Search for the cell housing the specified text and yield its [x, y] center coordinate. 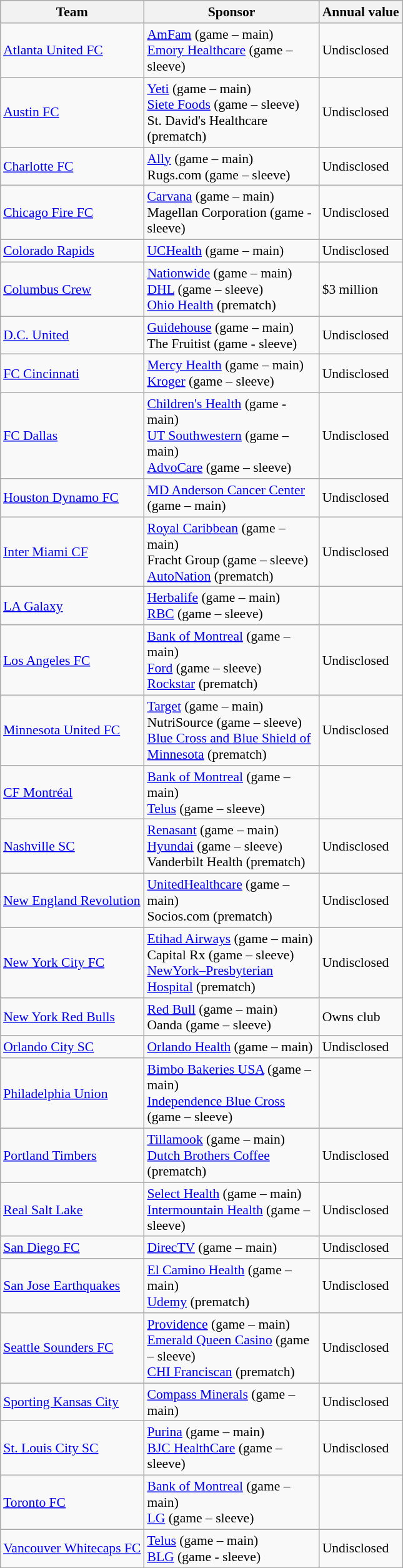
Owns club [361, 1016]
Orlando City SC [72, 1047]
Renasant (game – main)Hyundai (game – sleeve)Vanderbilt Health (prematch) [231, 846]
San Diego FC [72, 1247]
D.C. United [72, 335]
San Jose Earthquakes [72, 1286]
Yeti (game – main)Siete Foods (game – sleeve) St. David's Healthcare (prematch) [231, 112]
Los Angeles FC [72, 660]
AmFam (game – main)Emory Healthcare (game – sleeve) [231, 50]
Charlotte FC [72, 166]
Purina (game – main)BJC HealthCare (game – sleeve) [231, 1449]
Royal Caribbean (game – main)Fracht Group (game – sleeve)AutoNation (prematch) [231, 552]
UnitedHealthcare (game – main)Socios.com (prematch) [231, 900]
El Camino Health (game – main)Udemy (prematch) [231, 1286]
Bank of Montreal (game – main) LG (game – sleeve) [231, 1502]
UCHealth (game – main) [231, 251]
St. Louis City SC [72, 1449]
Target (game – main)NutriSource (game – sleeve)Blue Cross and Blue Shield of Minnesota (prematch) [231, 730]
Mercy Health (game – main)Kroger (game – sleeve) [231, 374]
LA Galaxy [72, 606]
Colorado Rapids [72, 251]
Etihad Airways (game – main) Capital Rx (game – sleeve)NewYork–Presbyterian Hospital (prematch) [231, 962]
Houston Dynamo FC [72, 497]
Annual value [361, 12]
Guidehouse (game – main)The Fruitist (game - sleeve) [231, 335]
Bimbo Bakeries USA (game – main)Independence Blue Cross (game – sleeve) [231, 1093]
Ally (game – main)Rugs.com (game – sleeve) [231, 166]
Bank of Montreal (game – main)Telus (game – sleeve) [231, 792]
MD Anderson Cancer Center (game – main) [231, 497]
Columbus Crew [72, 289]
New York Red Bulls [72, 1016]
Toronto FC [72, 1502]
Vancouver Whitecaps FC [72, 1549]
Atlanta United FC [72, 50]
Compass Minerals (game – main) [231, 1402]
New York City FC [72, 962]
$3 million [361, 289]
Children's Health (game - main)UT Southwestern (game – main)AdvoCare (game – sleeve) [231, 436]
Bank of Montreal (game – main)Ford (game – sleeve)Rockstar (prematch) [231, 660]
Orlando Health (game – main) [231, 1047]
Chicago Fire FC [72, 212]
Philadelphia Union [72, 1093]
FC Cincinnati [72, 374]
Portland Timbers [72, 1155]
Seattle Sounders FC [72, 1348]
Inter Miami CF [72, 552]
DirecTV (game – main) [231, 1247]
Sporting Kansas City [72, 1402]
CF Montréal [72, 792]
Providence (game – main)Emerald Queen Casino (game – sleeve)CHI Franciscan (prematch) [231, 1348]
Sponsor [231, 12]
Team [72, 12]
Austin FC [72, 112]
Real Salt Lake [72, 1210]
Minnesota United FC [72, 730]
Nationwide (game – main)DHL (game – sleeve)Ohio Health (prematch) [231, 289]
Carvana (game – main)Magellan Corporation (game - sleeve) [231, 212]
FC Dallas [72, 436]
Red Bull (game – main)Oanda (game – sleeve) [231, 1016]
Herbalife (game – main)RBC (game – sleeve) [231, 606]
Nashville SC [72, 846]
Tillamook (game – main)Dutch Brothers Coffee (prematch) [231, 1155]
New England Revolution [72, 900]
Telus (game – main)BLG (game - sleeve) [231, 1549]
Select Health (game – main)Intermountain Health (game – sleeve) [231, 1210]
